Capture the cell that displays the provided text and extract its (x, y) central coordinate. 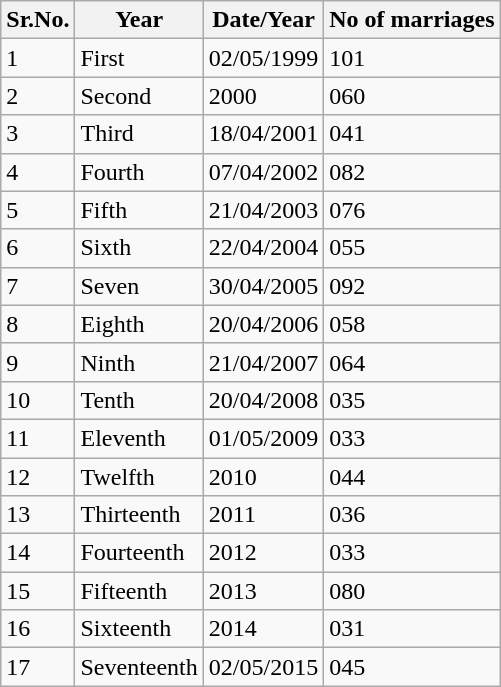
Thirteenth (139, 515)
Fourth (139, 172)
2000 (263, 96)
055 (412, 248)
060 (412, 96)
Fifth (139, 210)
5 (38, 210)
Date/Year (263, 20)
3 (38, 134)
Sixth (139, 248)
20/04/2008 (263, 400)
20/04/2006 (263, 324)
1 (38, 58)
036 (412, 515)
Year (139, 20)
First (139, 58)
14 (38, 553)
044 (412, 477)
01/05/2009 (263, 438)
2014 (263, 629)
22/04/2004 (263, 248)
082 (412, 172)
8 (38, 324)
Ninth (139, 362)
Eleventh (139, 438)
2013 (263, 591)
101 (412, 58)
02/05/1999 (263, 58)
Third (139, 134)
Fourteenth (139, 553)
Eighth (139, 324)
2012 (263, 553)
092 (412, 286)
2 (38, 96)
6 (38, 248)
Seven (139, 286)
080 (412, 591)
045 (412, 667)
02/05/2015 (263, 667)
16 (38, 629)
4 (38, 172)
07/04/2002 (263, 172)
041 (412, 134)
10 (38, 400)
9 (38, 362)
Fifteenth (139, 591)
031 (412, 629)
18/04/2001 (263, 134)
2011 (263, 515)
Sr.No. (38, 20)
076 (412, 210)
7 (38, 286)
17 (38, 667)
12 (38, 477)
No of marriages (412, 20)
2010 (263, 477)
11 (38, 438)
Twelfth (139, 477)
Tenth (139, 400)
21/04/2007 (263, 362)
21/04/2003 (263, 210)
15 (38, 591)
30/04/2005 (263, 286)
Second (139, 96)
035 (412, 400)
Sixteenth (139, 629)
Seventeenth (139, 667)
13 (38, 515)
058 (412, 324)
064 (412, 362)
